For the text-containing cell, return its midpoint in (x, y) coordinate format. 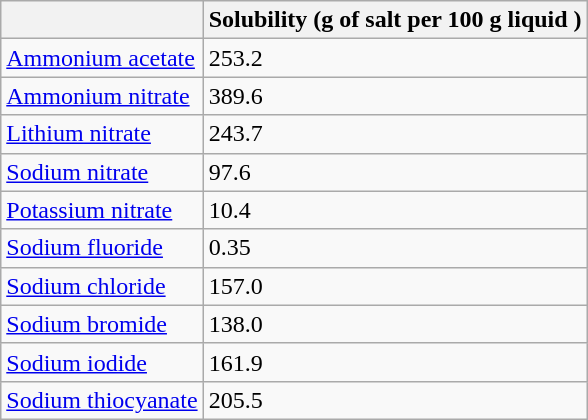
Ammonium acetate (102, 58)
Solubility (g of salt per 100 g liquid ) (395, 20)
0.35 (395, 248)
97.6 (395, 172)
389.6 (395, 96)
243.7 (395, 134)
253.2 (395, 58)
Potassium nitrate (102, 210)
Sodium bromide (102, 324)
Sodium thiocyanate (102, 400)
161.9 (395, 362)
Sodium chloride (102, 286)
Ammonium nitrate (102, 96)
205.5 (395, 400)
Sodium fluoride (102, 248)
10.4 (395, 210)
157.0 (395, 286)
138.0 (395, 324)
Sodium iodide (102, 362)
Sodium nitrate (102, 172)
Lithium nitrate (102, 134)
